Find where the given text appears and provide that cell's center as (X, Y) coordinate. 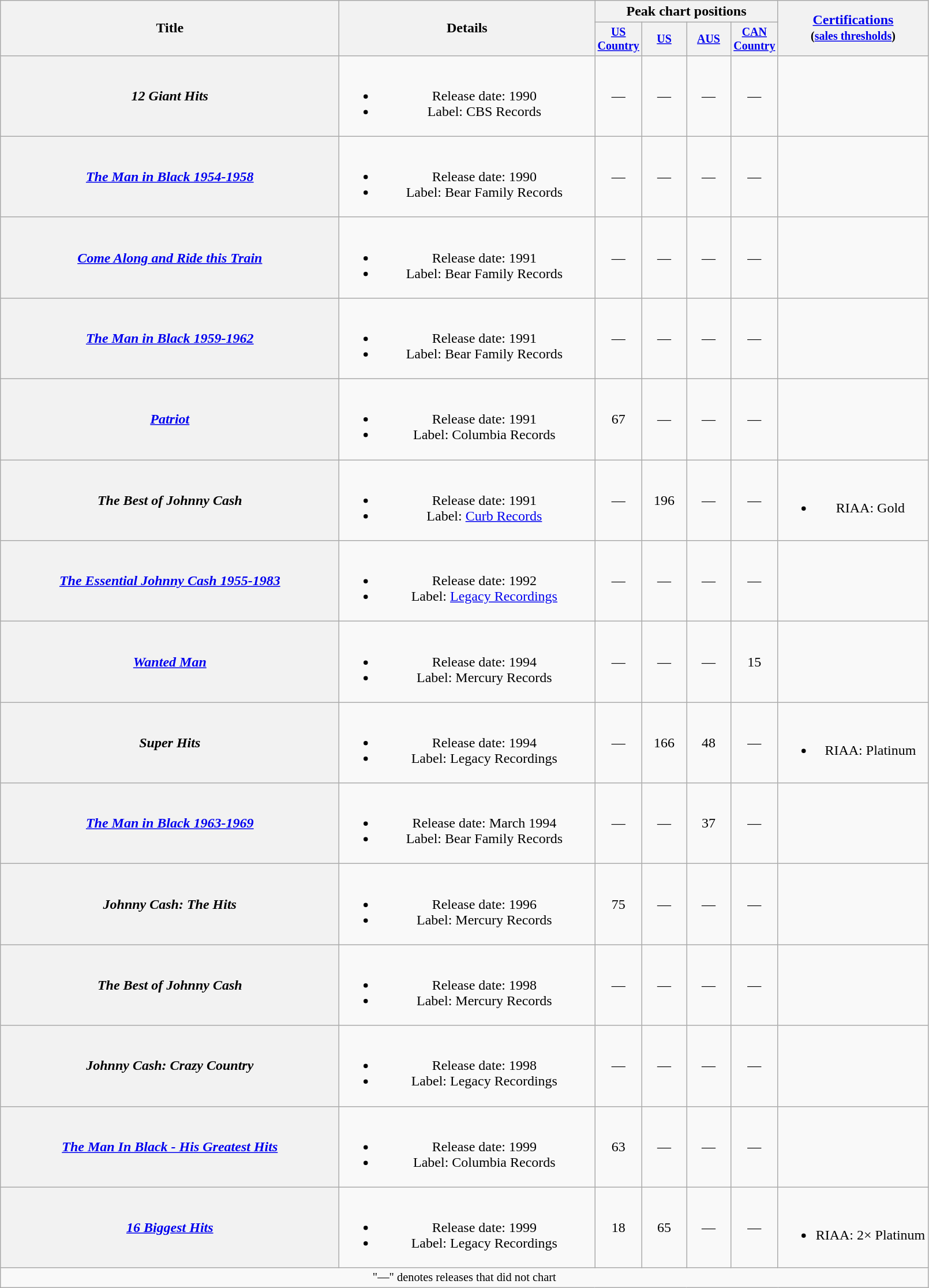
Release date: 1996Label: Mercury Records (467, 904)
12 Giant Hits (170, 96)
Release date: March 1994Label: Bear Family Records (467, 823)
Details (467, 28)
Come Along and Ride this Train (170, 257)
US (665, 39)
Release date: 1992Label: Legacy Recordings (467, 581)
Release date: 1990Label: CBS Records (467, 96)
The Man in Black 1963-1969 (170, 823)
The Essential Johnny Cash 1955-1983 (170, 581)
Release date: 1990Label: Bear Family Records (467, 177)
Super Hits (170, 743)
37 (709, 823)
18 (619, 1227)
Release date: 1999Label: Legacy Recordings (467, 1227)
The Man in Black 1959-1962 (170, 338)
48 (709, 743)
Johnny Cash: The Hits (170, 904)
Johnny Cash: Crazy Country (170, 1066)
Release date: 1991Label: Curb Records (467, 500)
15 (754, 662)
Release date: 1991Label: Columbia Records (467, 420)
Release date: 1994Label: Mercury Records (467, 662)
RIAA: Gold (853, 500)
AUS (709, 39)
67 (619, 420)
63 (619, 1147)
Certifications(sales thresholds) (853, 28)
Wanted Man (170, 662)
Release date: 1998Label: Mercury Records (467, 985)
Release date: 1998Label: Legacy Recordings (467, 1066)
166 (665, 743)
The Man In Black - His Greatest Hits (170, 1147)
RIAA: 2× Platinum (853, 1227)
Release date: 1994Label: Legacy Recordings (467, 743)
"—" denotes releases that did not chart (464, 1278)
Peak chart positions (687, 12)
US Country (619, 39)
Patriot (170, 420)
16 Biggest Hits (170, 1227)
CAN Country (754, 39)
196 (665, 500)
The Man in Black 1954-1958 (170, 177)
Release date: 1999Label: Columbia Records (467, 1147)
RIAA: Platinum (853, 743)
Title (170, 28)
65 (665, 1227)
75 (619, 904)
